Locate the cell with the specified text and output its [x, y] center coordinate. 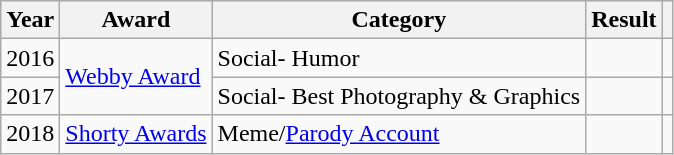
Result [624, 20]
2017 [30, 96]
Category [399, 20]
2016 [30, 58]
Webby Award [136, 77]
Shorty Awards [136, 134]
2018 [30, 134]
Year [30, 20]
Social- Best Photography & Graphics [399, 96]
Meme/Parody Account [399, 134]
Social- Humor [399, 58]
Award [136, 20]
